For the text-containing cell, return its midpoint in (x, y) coordinate format. 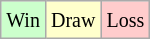
Win (24, 20)
Loss (126, 20)
Draw (72, 20)
